Capture the cell that displays the provided text and extract its (x, y) central coordinate. 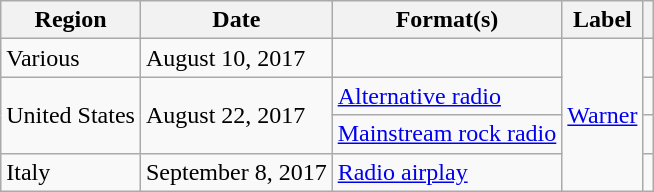
September 8, 2017 (236, 172)
Alternative radio (447, 96)
Date (236, 20)
Label (602, 20)
Warner (602, 115)
Mainstream rock radio (447, 134)
August 22, 2017 (236, 115)
Radio airplay (447, 172)
Region (71, 20)
Format(s) (447, 20)
Various (71, 58)
Italy (71, 172)
August 10, 2017 (236, 58)
United States (71, 115)
